Return the (x, y) coordinate for the center point of the cell that contains the specified text.  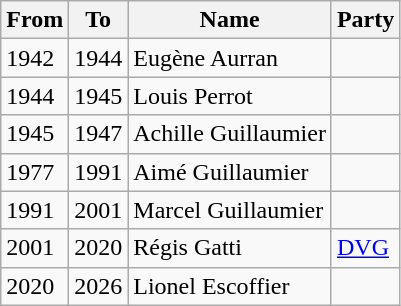
Régis Gatti (230, 248)
Marcel Guillaumier (230, 210)
Louis Perrot (230, 96)
DVG (365, 248)
Achille Guillaumier (230, 134)
1942 (35, 58)
To (98, 20)
Eugène Aurran (230, 58)
1977 (35, 172)
Aimé Guillaumier (230, 172)
2026 (98, 286)
From (35, 20)
Name (230, 20)
Lionel Escoffier (230, 286)
Party (365, 20)
1947 (98, 134)
